Detect which cell encompasses the target text, then output its (X, Y) center coordinate. 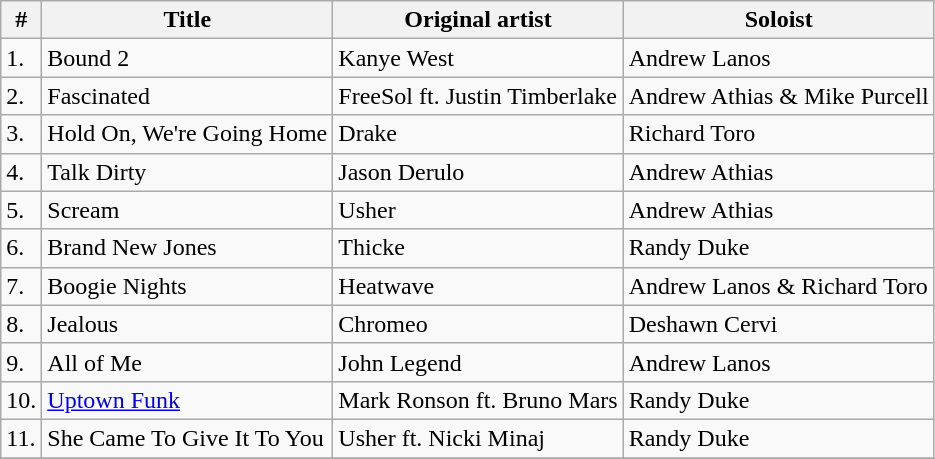
Talk Dirty (188, 172)
Usher (478, 210)
Hold On, We're Going Home (188, 134)
Deshawn Cervi (778, 324)
Brand New Jones (188, 248)
Kanye West (478, 58)
Andrew Athias & Mike Purcell (778, 96)
Heatwave (478, 286)
Fascinated (188, 96)
John Legend (478, 362)
7. (22, 286)
10. (22, 400)
6. (22, 248)
4. (22, 172)
Soloist (778, 20)
Uptown Funk (188, 400)
Title (188, 20)
Bound 2 (188, 58)
Andrew Lanos & Richard Toro (778, 286)
9. (22, 362)
8. (22, 324)
Original artist (478, 20)
Scream (188, 210)
Usher ft. Nicki Minaj (478, 438)
Richard Toro (778, 134)
She Came To Give It To You (188, 438)
Chromeo (478, 324)
2. (22, 96)
5. (22, 210)
Jason Derulo (478, 172)
3. (22, 134)
Jealous (188, 324)
Boogie Nights (188, 286)
All of Me (188, 362)
FreeSol ft. Justin Timberlake (478, 96)
Mark Ronson ft. Bruno Mars (478, 400)
# (22, 20)
Thicke (478, 248)
1. (22, 58)
Drake (478, 134)
11. (22, 438)
